Pinpoint the cell where the given text exists, returning its [x, y] midpoint coordinate. 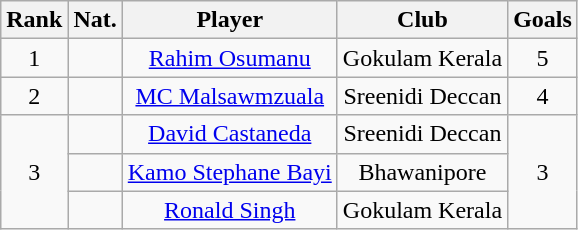
Bhawanipore [422, 172]
Kamo Stephane Bayi [230, 172]
David Castaneda [230, 134]
Player [230, 20]
1 [34, 58]
Ronald Singh [230, 210]
2 [34, 96]
MC Malsawmzuala [230, 96]
Goals [543, 20]
Rank [34, 20]
5 [543, 58]
4 [543, 96]
Club [422, 20]
Nat. [95, 20]
Rahim Osumanu [230, 58]
